Scan for the cell matching the given text and deliver its [x, y] coordinate at center. 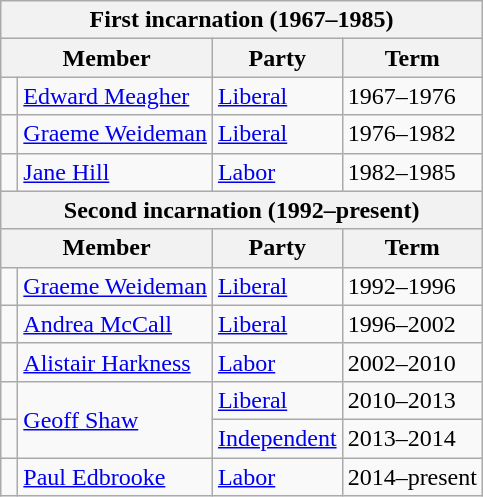
Second incarnation (1992–present) [242, 210]
1992–1996 [412, 286]
2002–2010 [412, 362]
Jane Hill [116, 172]
Edward Meagher [116, 96]
2013–2014 [412, 438]
2014–present [412, 477]
First incarnation (1967–1985) [242, 20]
2010–2013 [412, 400]
Geoff Shaw [116, 419]
Independent [277, 438]
Andrea McCall [116, 324]
Paul Edbrooke [116, 477]
1996–2002 [412, 324]
Alistair Harkness [116, 362]
1967–1976 [412, 96]
1982–1985 [412, 172]
1976–1982 [412, 134]
